Provide the (X, Y) coordinate of the cell's center where the given text is located.  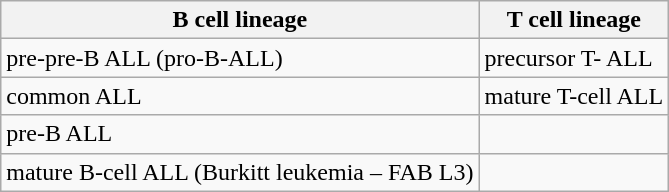
B cell lineage (240, 20)
T cell lineage (574, 20)
pre-pre-B ALL (pro-B-ALL) (240, 58)
common ALL (240, 96)
mature T-cell ALL (574, 96)
mature B-cell ALL (Burkitt leukemia – FAB L3) (240, 172)
precursor T- ALL (574, 58)
pre-B ALL (240, 134)
